Return [X, Y] of the center of cell containing provided text 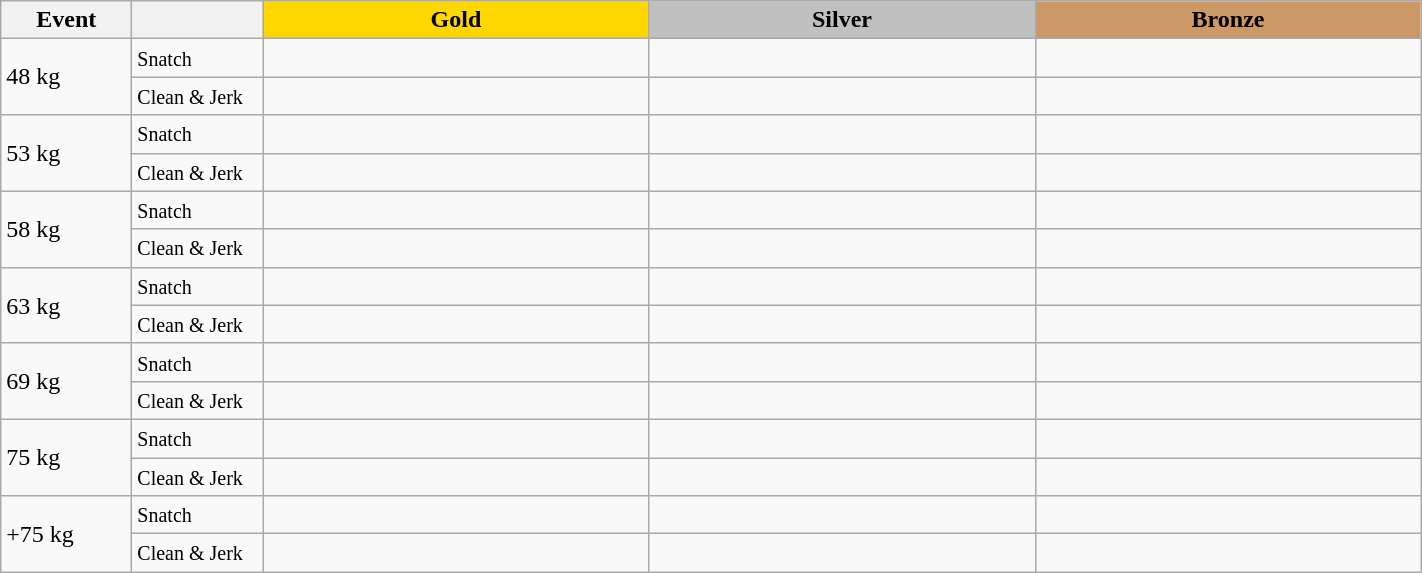
58 kg [66, 229]
75 kg [66, 457]
Silver [842, 20]
+75 kg [66, 534]
53 kg [66, 153]
48 kg [66, 77]
Event [66, 20]
63 kg [66, 305]
Gold [456, 20]
Bronze [1228, 20]
69 kg [66, 381]
